Identify which cell holds the provided text, then report its (X, Y) central coordinate. 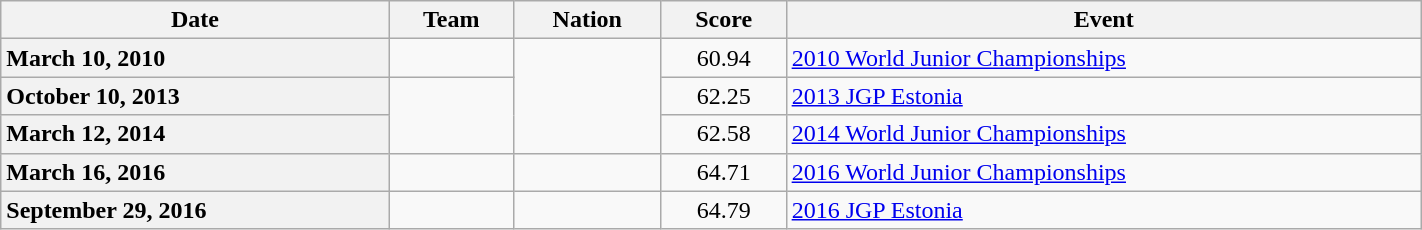
October 10, 2013 (195, 96)
March 10, 2010 (195, 58)
62.58 (724, 134)
March 12, 2014 (195, 134)
64.79 (724, 210)
60.94 (724, 58)
Nation (587, 20)
2014 World Junior Championships (1104, 134)
March 16, 2016 (195, 172)
Date (195, 20)
Event (1104, 20)
62.25 (724, 96)
2013 JGP Estonia (1104, 96)
64.71 (724, 172)
2010 World Junior Championships (1104, 58)
Score (724, 20)
September 29, 2016 (195, 210)
Team (451, 20)
2016 JGP Estonia (1104, 210)
2016 World Junior Championships (1104, 172)
